Determine the (x, y) coordinate at the center of the cell enclosing the given text.  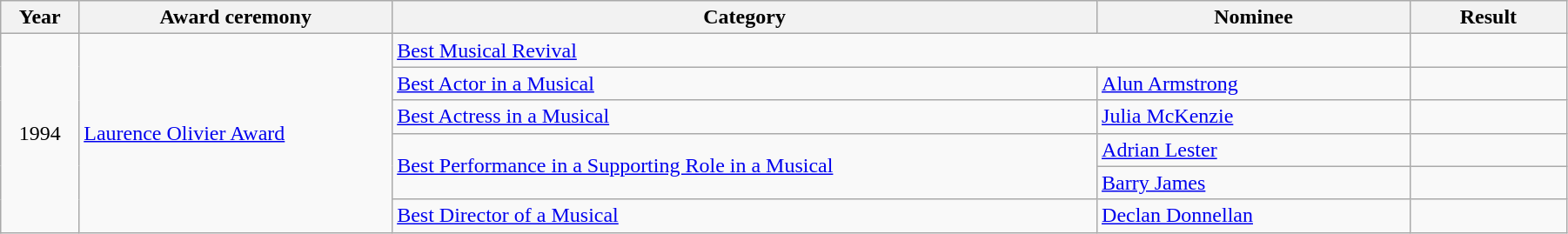
Award ceremony (236, 17)
Best Musical Revival (901, 50)
Best Actor in a Musical (745, 84)
Nominee (1254, 17)
Alun Armstrong (1254, 84)
Best Director of a Musical (745, 216)
Year (40, 17)
Result (1488, 17)
Best Performance in a Supporting Role in a Musical (745, 166)
1994 (40, 133)
Declan Donnellan (1254, 216)
Adrian Lester (1254, 150)
Laurence Olivier Award (236, 133)
Category (745, 17)
Best Actress in a Musical (745, 117)
Julia McKenzie (1254, 117)
Barry James (1254, 183)
